Capture the cell that displays the provided text and extract its [X, Y] central coordinate. 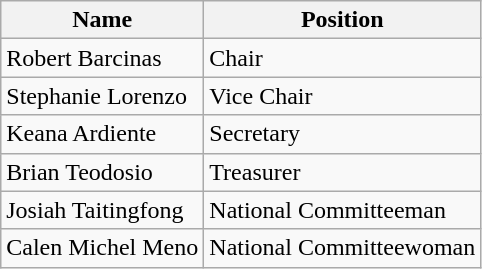
Name [102, 20]
Secretary [342, 134]
Keana Ardiente [102, 134]
Chair [342, 58]
Vice Chair [342, 96]
National Committeeman [342, 210]
Josiah Taitingfong [102, 210]
Treasurer [342, 172]
Stephanie Lorenzo [102, 96]
Calen Michel Meno [102, 248]
Brian Teodosio [102, 172]
Robert Barcinas [102, 58]
National Committeewoman [342, 248]
Position [342, 20]
